Provide the (x, y) coordinate of the cell's center where the given text is located.  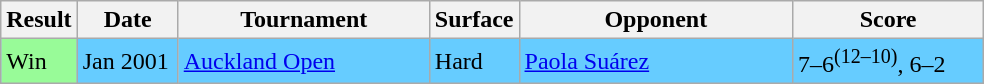
Paola Suárez (656, 62)
7–6(12–10), 6–2 (888, 62)
Date (128, 20)
Score (888, 20)
Surface (474, 20)
Jan 2001 (128, 62)
Result (39, 20)
Win (39, 62)
Hard (474, 62)
Auckland Open (304, 62)
Opponent (656, 20)
Tournament (304, 20)
